From the cell containing the given text, extract its center point as [x, y] coordinate. 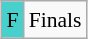
F [12, 20]
Finals [56, 20]
